Return (X, Y) of the center of cell containing provided text 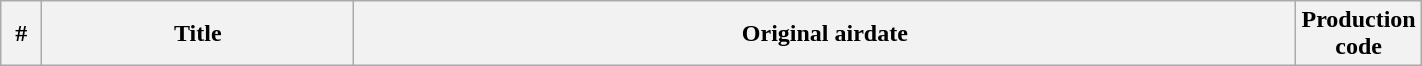
# (22, 34)
Production code (1358, 34)
Original airdate (825, 34)
Title (198, 34)
